Locate the cell with the specified text and output its [x, y] center coordinate. 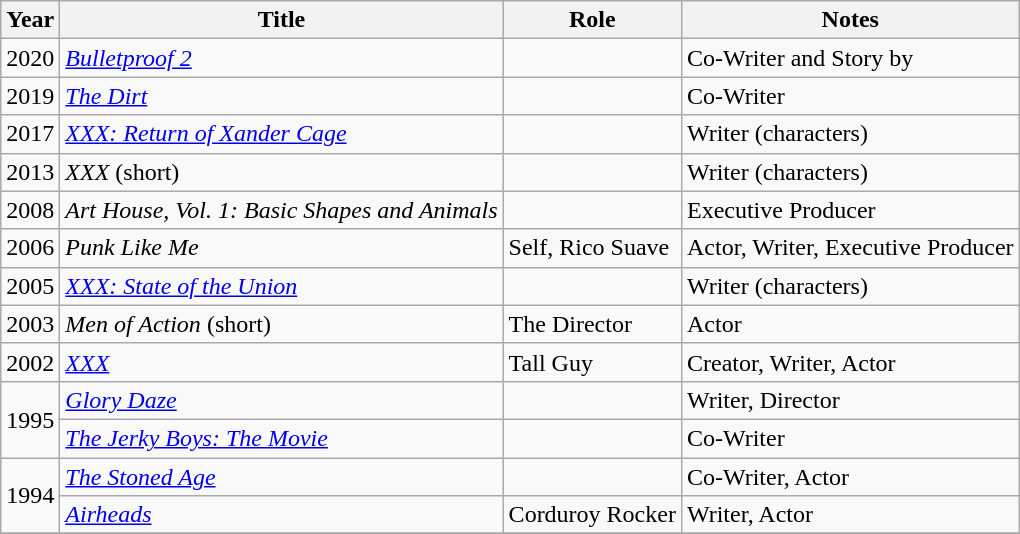
Glory Daze [282, 400]
2013 [30, 172]
Writer, Director [850, 400]
2003 [30, 324]
XXX [282, 362]
1995 [30, 419]
Men of Action (short) [282, 324]
XXX: Return of Xander Cage [282, 134]
The Director [592, 324]
Punk Like Me [282, 248]
2019 [30, 96]
2002 [30, 362]
2017 [30, 134]
2020 [30, 58]
Role [592, 20]
Executive Producer [850, 210]
Actor [850, 324]
2005 [30, 286]
2008 [30, 210]
Notes [850, 20]
Airheads [282, 515]
Corduroy Rocker [592, 515]
Title [282, 20]
Self, Rico Suave [592, 248]
Art House, Vol. 1: Basic Shapes and Animals [282, 210]
The Stoned Age [282, 477]
Co-Writer, Actor [850, 477]
Writer, Actor [850, 515]
Bulletproof 2 [282, 58]
Co-Writer and Story by [850, 58]
Tall Guy [592, 362]
The Jerky Boys: The Movie [282, 438]
XXX: State of the Union [282, 286]
XXX (short) [282, 172]
Creator, Writer, Actor [850, 362]
1994 [30, 496]
2006 [30, 248]
Actor, Writer, Executive Producer [850, 248]
The Dirt [282, 96]
Year [30, 20]
